Return (x, y) of the center of cell containing provided text 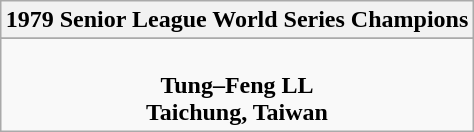
1979 Senior League World Series Champions (237, 20)
Tung–Feng LLTaichung, Taiwan (237, 85)
